Pinpoint the cell where the given text exists, returning its [x, y] midpoint coordinate. 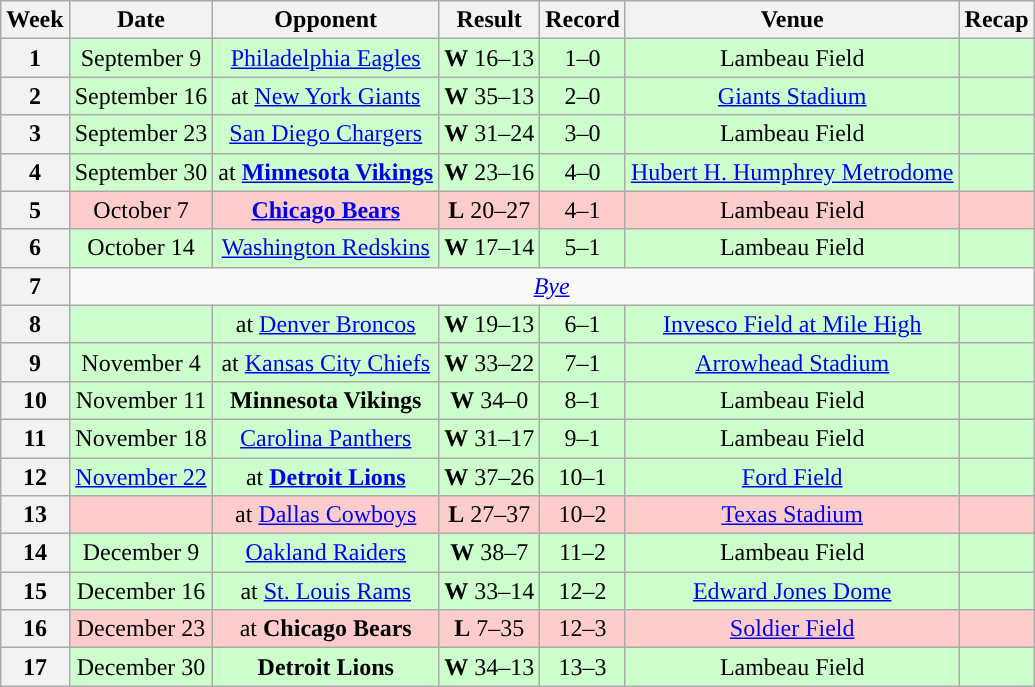
11–2 [583, 553]
October 14 [141, 248]
at Denver Broncos [326, 324]
Detroit Lions [326, 667]
W 37–26 [490, 477]
L 7–35 [490, 629]
11 [35, 438]
W 31–24 [490, 134]
8–1 [583, 400]
September 9 [141, 58]
10–1 [583, 477]
14 [35, 553]
November 18 [141, 438]
Result [490, 20]
1 [35, 58]
at Chicago Bears [326, 629]
1–0 [583, 58]
5–1 [583, 248]
W 34–0 [490, 400]
Venue [792, 20]
W 19–13 [490, 324]
3–0 [583, 134]
W 31–17 [490, 438]
L 20–27 [490, 210]
9–1 [583, 438]
6 [35, 248]
W 34–13 [490, 667]
December 9 [141, 553]
10 [35, 400]
2 [35, 96]
at Kansas City Chiefs [326, 362]
3 [35, 134]
13 [35, 515]
November 4 [141, 362]
W 23–16 [490, 172]
15 [35, 591]
December 16 [141, 591]
Date [141, 20]
October 7 [141, 210]
Invesco Field at Mile High [792, 324]
4–1 [583, 210]
Opponent [326, 20]
Record [583, 20]
December 30 [141, 667]
W 38–7 [490, 553]
Texas Stadium [792, 515]
W 33–22 [490, 362]
Soldier Field [792, 629]
12 [35, 477]
Minnesota Vikings [326, 400]
Edward Jones Dome [792, 591]
W 17–14 [490, 248]
12–2 [583, 591]
Carolina Panthers [326, 438]
W 33–14 [490, 591]
September 16 [141, 96]
Hubert H. Humphrey Metrodome [792, 172]
December 23 [141, 629]
September 30 [141, 172]
Philadelphia Eagles [326, 58]
Week [35, 20]
2–0 [583, 96]
at Minnesota Vikings [326, 172]
Oakland Raiders [326, 553]
8 [35, 324]
September 23 [141, 134]
Giants Stadium [792, 96]
Arrowhead Stadium [792, 362]
November 11 [141, 400]
at St. Louis Rams [326, 591]
13–3 [583, 667]
5 [35, 210]
at Detroit Lions [326, 477]
9 [35, 362]
4 [35, 172]
November 22 [141, 477]
16 [35, 629]
7 [35, 286]
7–1 [583, 362]
San Diego Chargers [326, 134]
at Dallas Cowboys [326, 515]
Recap [996, 20]
Bye [552, 286]
4–0 [583, 172]
Chicago Bears [326, 210]
W 16–13 [490, 58]
W 35–13 [490, 96]
at New York Giants [326, 96]
10–2 [583, 515]
17 [35, 667]
12–3 [583, 629]
Washington Redskins [326, 248]
Ford Field [792, 477]
L 27–37 [490, 515]
6–1 [583, 324]
